Find where the given text appears and provide that cell's center as [x, y] coordinate. 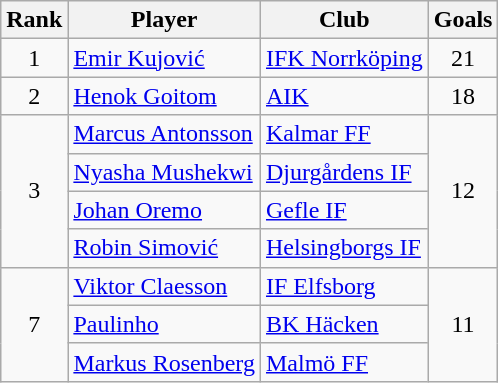
Henok Goitom [164, 96]
Player [164, 20]
Marcus Antonsson [164, 134]
3 [34, 191]
Robin Simović [164, 248]
Gefle IF [344, 210]
Djurgårdens IF [344, 172]
Helsingborgs IF [344, 248]
12 [463, 191]
Markus Rosenberg [164, 362]
Emir Kujović [164, 58]
Goals [463, 20]
Club [344, 20]
Nyasha Mushekwi [164, 172]
2 [34, 96]
11 [463, 324]
IFK Norrköping [344, 58]
BK Häcken [344, 324]
AIK [344, 96]
7 [34, 324]
18 [463, 96]
1 [34, 58]
Paulinho [164, 324]
Rank [34, 20]
Malmö FF [344, 362]
Kalmar FF [344, 134]
21 [463, 58]
Viktor Claesson [164, 286]
IF Elfsborg [344, 286]
Johan Oremo [164, 210]
